For the text-containing cell, return its midpoint in [X, Y] coordinate format. 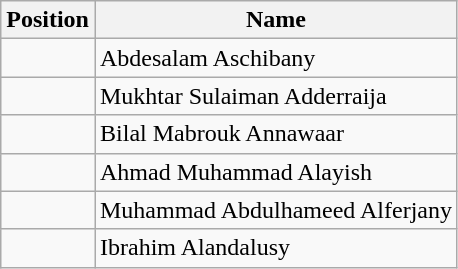
Ibrahim Alandalusy [276, 248]
Position [48, 20]
Bilal Mabrouk Annawaar [276, 134]
Ahmad Muhammad Alayish [276, 172]
Abdesalam Aschibany [276, 58]
Muhammad Abdulhameed Alferjany [276, 210]
Name [276, 20]
Mukhtar Sulaiman Adderraija [276, 96]
